Capture the cell that displays the provided text and extract its [x, y] central coordinate. 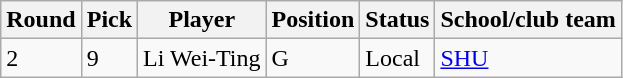
9 [109, 58]
2 [41, 58]
Local [398, 58]
Round [41, 20]
Li Wei-Ting [202, 58]
Player [202, 20]
Status [398, 20]
School/club team [528, 20]
SHU [528, 58]
Pick [109, 20]
G [313, 58]
Position [313, 20]
